Detect which cell encompasses the target text, then output its [X, Y] center coordinate. 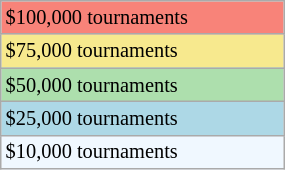
$50,000 tournaments [142, 85]
$25,000 tournaments [142, 118]
$10,000 tournaments [142, 152]
$75,000 tournaments [142, 51]
$100,000 tournaments [142, 17]
